Scan for the cell matching the given text and deliver its [X, Y] coordinate at center. 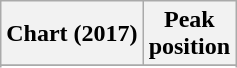
Chart (2017) [72, 34]
Peak position [189, 34]
